Locate the cell with the specified text and output its [X, Y] center coordinate. 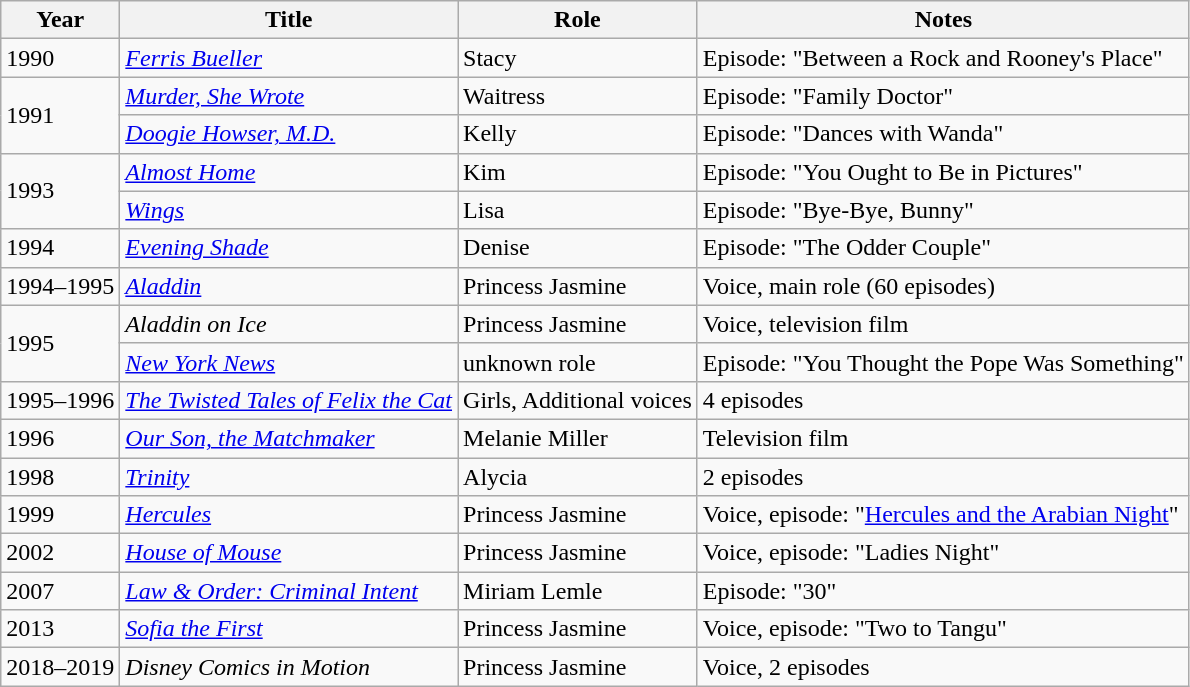
New York News [289, 362]
1995 [60, 343]
Waitress [578, 96]
Episode: "Bye-Bye, Bunny" [943, 210]
Trinity [289, 477]
Episode: "The Odder Couple" [943, 248]
2013 [60, 629]
1996 [60, 438]
Title [289, 20]
2007 [60, 591]
Kelly [578, 134]
2018–2019 [60, 667]
Episode: "You Thought the Pope Was Something" [943, 362]
Lisa [578, 210]
Aladdin [289, 286]
4 episodes [943, 400]
Television film [943, 438]
1995–1996 [60, 400]
Denise [578, 248]
Doogie Howser, M.D. [289, 134]
Voice, television film [943, 324]
1994–1995 [60, 286]
Our Son, the Matchmaker [289, 438]
Episode: "Between a Rock and Rooney's Place" [943, 58]
1999 [60, 515]
Alycia [578, 477]
House of Mouse [289, 553]
Year [60, 20]
Hercules [289, 515]
Episode: "Dances with Wanda" [943, 134]
The Twisted Tales of Felix the Cat [289, 400]
1990 [60, 58]
Role [578, 20]
Miriam Lemle [578, 591]
2 episodes [943, 477]
Aladdin on Ice [289, 324]
Almost Home [289, 172]
Murder, She Wrote [289, 96]
Girls, Additional voices [578, 400]
Voice, episode: "Ladies Night" [943, 553]
Voice, main role (60 episodes) [943, 286]
Sofia the First [289, 629]
Disney Comics in Motion [289, 667]
Episode: "Family Doctor" [943, 96]
Melanie Miller [578, 438]
Episode: "30" [943, 591]
Evening Shade [289, 248]
1998 [60, 477]
Ferris Bueller [289, 58]
1994 [60, 248]
1993 [60, 191]
Law & Order: Criminal Intent [289, 591]
Stacy [578, 58]
Notes [943, 20]
Voice, episode: "Hercules and the Arabian Night" [943, 515]
Voice, 2 episodes [943, 667]
Episode: "You Ought to Be in Pictures" [943, 172]
Kim [578, 172]
1991 [60, 115]
2002 [60, 553]
Voice, episode: "Two to Tangu" [943, 629]
unknown role [578, 362]
Wings [289, 210]
